Detect which cell encompasses the target text, then output its (X, Y) center coordinate. 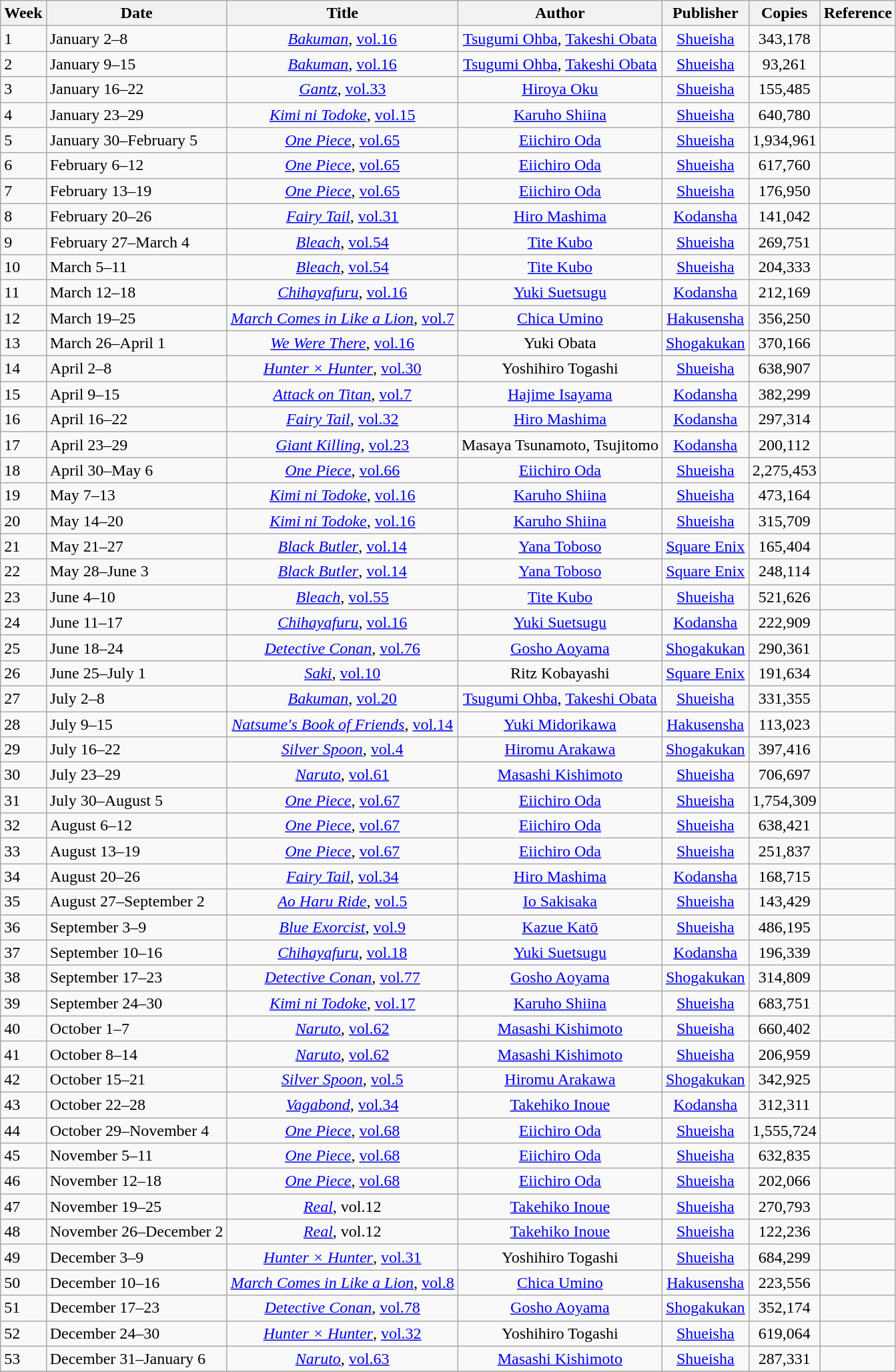
47 (23, 1207)
Detective Conan, vol.78 (342, 1308)
200,112 (785, 445)
May 28–June 3 (136, 572)
46 (23, 1181)
March 5–11 (136, 267)
February 20–26 (136, 216)
4 (23, 115)
January 2–8 (136, 39)
196,339 (785, 952)
206,959 (785, 1054)
August 13–19 (136, 851)
Week (23, 13)
Hajime Isayama (560, 394)
34 (23, 876)
3 (23, 89)
28 (23, 724)
343,178 (785, 39)
486,195 (785, 927)
May 21–27 (136, 546)
30 (23, 775)
2,275,453 (785, 470)
48 (23, 1232)
36 (23, 927)
39 (23, 1003)
638,421 (785, 826)
February 6–12 (136, 165)
191,634 (785, 673)
40 (23, 1028)
314,809 (785, 978)
Fairy Tail, vol.32 (342, 420)
44 (23, 1131)
October 22–28 (136, 1105)
November 5–11 (136, 1156)
33 (23, 851)
141,042 (785, 216)
Copies (785, 13)
315,709 (785, 521)
December 17–23 (136, 1308)
Fairy Tail, vol.34 (342, 876)
41 (23, 1054)
204,333 (785, 267)
January 30–February 5 (136, 140)
Ao Haru Ride, vol.5 (342, 902)
5 (23, 140)
October 1–7 (136, 1028)
August 27–September 2 (136, 902)
November 12–18 (136, 1181)
April 16–22 (136, 420)
Detective Conan, vol.76 (342, 648)
297,314 (785, 420)
18 (23, 470)
397,416 (785, 750)
Title (342, 13)
Masaya Tsunamoto, Tsujitomo (560, 445)
12 (23, 318)
Attack on Titan, vol.7 (342, 394)
15 (23, 394)
Hunter × Hunter, vol.32 (342, 1333)
Saki, vol.10 (342, 673)
617,760 (785, 165)
Natsume's Book of Friends, vol.14 (342, 724)
Blue Exorcist, vol.9 (342, 927)
Kazue Katō (560, 927)
Silver Spoon, vol.5 (342, 1079)
One Piece, vol.66 (342, 470)
42 (23, 1079)
521,626 (785, 597)
37 (23, 952)
21 (23, 546)
212,169 (785, 292)
April 30–May 6 (136, 470)
March Comes in Like a Lion, vol.7 (342, 318)
16 (23, 420)
June 4–10 (136, 597)
December 31–January 6 (136, 1359)
Fairy Tail, vol.31 (342, 216)
July 16–22 (136, 750)
Reference (858, 13)
287,331 (785, 1359)
Hunter × Hunter, vol.31 (342, 1257)
24 (23, 622)
Yuki Midorikawa (560, 724)
1,934,961 (785, 140)
14 (23, 369)
April 9–15 (136, 394)
122,236 (785, 1232)
223,556 (785, 1283)
September 17–23 (136, 978)
Chihayafuru, vol.18 (342, 952)
Hunter × Hunter, vol.30 (342, 369)
155,485 (785, 89)
Io Sakisaka (560, 902)
20 (23, 521)
June 25–July 1 (136, 673)
52 (23, 1333)
1,754,309 (785, 800)
342,925 (785, 1079)
Naruto, vol.63 (342, 1359)
July 2–8 (136, 698)
25 (23, 648)
26 (23, 673)
93,261 (785, 64)
March Comes in Like a Lion, vol.8 (342, 1283)
February 27–March 4 (136, 241)
May 7–13 (136, 496)
January 23–29 (136, 115)
23 (23, 597)
10 (23, 267)
27 (23, 698)
269,751 (785, 241)
13 (23, 344)
March 12–18 (136, 292)
352,174 (785, 1308)
Kimi ni Todoke, vol.15 (342, 115)
Hiroya Oku (560, 89)
356,250 (785, 318)
43 (23, 1105)
October 15–21 (136, 1079)
473,164 (785, 496)
Publisher (705, 13)
January 9–15 (136, 64)
38 (23, 978)
September 3–9 (136, 927)
January 16–22 (136, 89)
176,950 (785, 191)
July 9–15 (136, 724)
June 11–17 (136, 622)
1 (23, 39)
50 (23, 1283)
660,402 (785, 1028)
March 26–April 1 (136, 344)
143,429 (785, 902)
Kimi ni Todoke, vol.17 (342, 1003)
Detective Conan, vol.77 (342, 978)
November 19–25 (136, 1207)
June 18–24 (136, 648)
49 (23, 1257)
November 26–December 2 (136, 1232)
9 (23, 241)
312,311 (785, 1105)
May 14–20 (136, 521)
165,404 (785, 546)
270,793 (785, 1207)
October 29–November 4 (136, 1131)
Naruto, vol.61 (342, 775)
619,064 (785, 1333)
22 (23, 572)
Date (136, 13)
1,555,724 (785, 1131)
July 23–29 (136, 775)
222,909 (785, 622)
Giant Killing, vol.23 (342, 445)
March 19–25 (136, 318)
8 (23, 216)
683,751 (785, 1003)
168,715 (785, 876)
382,299 (785, 394)
July 30–August 5 (136, 800)
Yuki Obata (560, 344)
31 (23, 800)
7 (23, 191)
248,114 (785, 572)
December 24–30 (136, 1333)
August 6–12 (136, 826)
February 13–19 (136, 191)
45 (23, 1156)
December 3–9 (136, 1257)
October 8–14 (136, 1054)
202,066 (785, 1181)
Author (560, 13)
29 (23, 750)
September 24–30 (136, 1003)
Gantz, vol.33 (342, 89)
6 (23, 165)
51 (23, 1308)
113,023 (785, 724)
251,837 (785, 851)
32 (23, 826)
638,907 (785, 369)
April 2–8 (136, 369)
17 (23, 445)
331,355 (785, 698)
Silver Spoon, vol.4 (342, 750)
Vagabond, vol.34 (342, 1105)
April 23–29 (136, 445)
35 (23, 902)
370,166 (785, 344)
53 (23, 1359)
11 (23, 292)
December 10–16 (136, 1283)
684,299 (785, 1257)
290,361 (785, 648)
Bleach, vol.55 (342, 597)
19 (23, 496)
Ritz Kobayashi (560, 673)
We Were There, vol.16 (342, 344)
August 20–26 (136, 876)
640,780 (785, 115)
September 10–16 (136, 952)
706,697 (785, 775)
2 (23, 64)
632,835 (785, 1156)
Bakuman, vol.20 (342, 698)
